Scan for the cell matching the given text and deliver its [X, Y] coordinate at center. 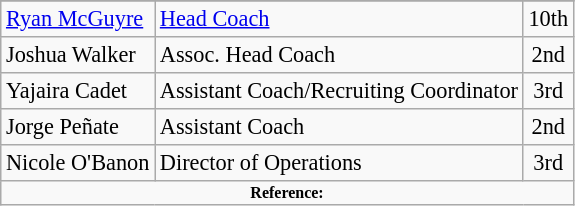
Assistant Coach [340, 126]
Head Coach [340, 19]
Jorge Peñate [78, 126]
Reference: [288, 192]
Yajaira Cadet [78, 90]
Nicole O'Banon [78, 162]
Assistant Coach/Recruiting Coordinator [340, 90]
Director of Operations [340, 162]
Assoc. Head Coach [340, 55]
Joshua Walker [78, 55]
Ryan McGuyre [78, 19]
10th [548, 19]
